Return [x, y] of the center of cell containing provided text 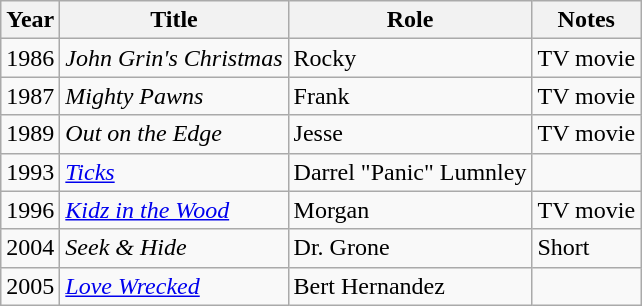
John Grin's Christmas [174, 58]
Year [30, 20]
Ticks [174, 172]
1987 [30, 96]
Seek & Hide [174, 248]
2005 [30, 286]
Out on the Edge [174, 134]
1989 [30, 134]
1996 [30, 210]
Frank [410, 96]
Jesse [410, 134]
Darrel "Panic" Lumnley [410, 172]
Kidz in the Wood [174, 210]
Title [174, 20]
1993 [30, 172]
Mighty Pawns [174, 96]
Role [410, 20]
Morgan [410, 210]
1986 [30, 58]
Love Wrecked [174, 286]
Notes [586, 20]
Bert Hernandez [410, 286]
Short [586, 248]
2004 [30, 248]
Rocky [410, 58]
Dr. Grone [410, 248]
